Capture the cell that displays the provided text and extract its [X, Y] central coordinate. 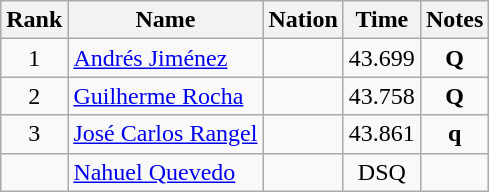
Rank [34, 20]
Guilherme Rocha [166, 96]
Andrés Jiménez [166, 58]
Notes [454, 20]
1 [34, 58]
43.861 [382, 134]
43.758 [382, 96]
2 [34, 96]
3 [34, 134]
Name [166, 20]
43.699 [382, 58]
José Carlos Rangel [166, 134]
DSQ [382, 172]
q [454, 134]
Nation [303, 20]
Nahuel Quevedo [166, 172]
Time [382, 20]
